Locate the cell with the specified text and output its [x, y] center coordinate. 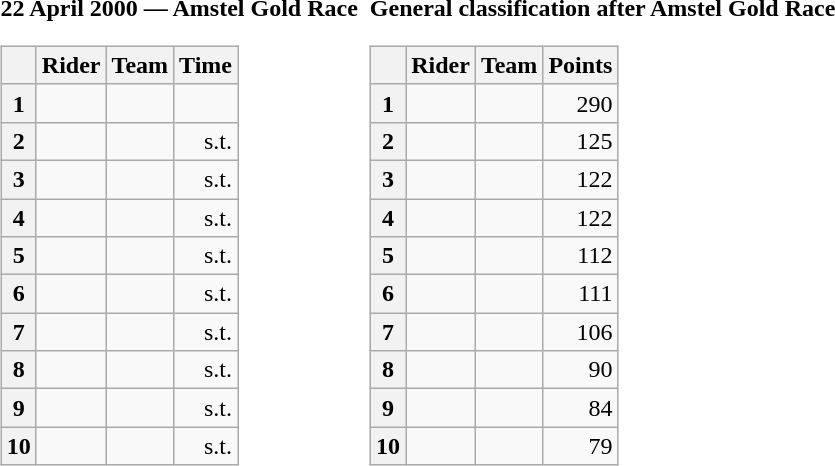
290 [580, 103]
112 [580, 256]
Points [580, 65]
111 [580, 294]
79 [580, 446]
84 [580, 408]
125 [580, 141]
106 [580, 332]
Time [206, 65]
90 [580, 370]
